Scan for the cell matching the given text and deliver its (X, Y) coordinate at center. 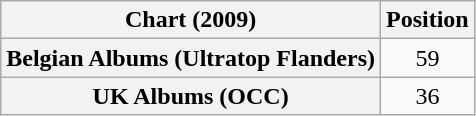
36 (428, 96)
59 (428, 58)
Belgian Albums (Ultratop Flanders) (191, 58)
Position (428, 20)
UK Albums (OCC) (191, 96)
Chart (2009) (191, 20)
